Search for the cell housing the specified text and yield its [X, Y] center coordinate. 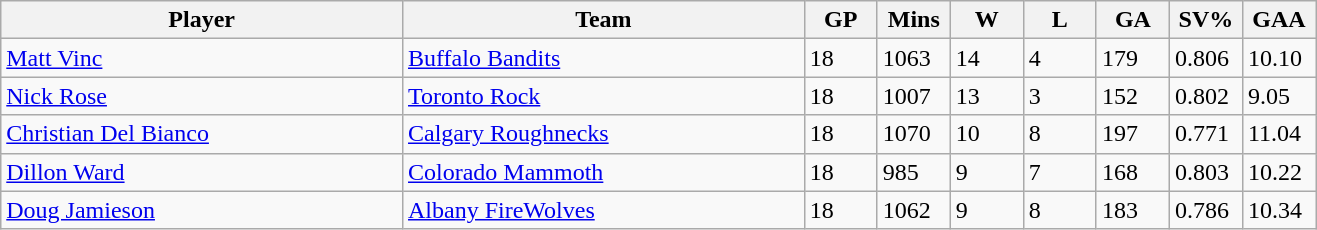
4 [1060, 58]
152 [1132, 96]
GA [1132, 20]
1062 [914, 210]
985 [914, 172]
GAA [1278, 20]
7 [1060, 172]
Team [603, 20]
Albany FireWolves [603, 210]
Calgary Roughnecks [603, 134]
0.802 [1206, 96]
14 [986, 58]
1063 [914, 58]
179 [1132, 58]
10.10 [1278, 58]
Toronto Rock [603, 96]
0.786 [1206, 210]
0.803 [1206, 172]
Colorado Mammoth [603, 172]
168 [1132, 172]
Mins [914, 20]
10.34 [1278, 210]
Nick Rose [202, 96]
13 [986, 96]
3 [1060, 96]
Matt Vinc [202, 58]
0.806 [1206, 58]
183 [1132, 210]
9.05 [1278, 96]
L [1060, 20]
Dillon Ward [202, 172]
Christian Del Bianco [202, 134]
197 [1132, 134]
Buffalo Bandits [603, 58]
Doug Jamieson [202, 210]
SV% [1206, 20]
1007 [914, 96]
0.771 [1206, 134]
11.04 [1278, 134]
Player [202, 20]
10.22 [1278, 172]
10 [986, 134]
W [986, 20]
GP [840, 20]
1070 [914, 134]
